For the text-containing cell, return its midpoint in [X, Y] coordinate format. 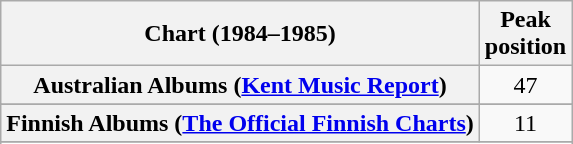
47 [525, 85]
Australian Albums (Kent Music Report) [240, 85]
Finnish Albums (The Official Finnish Charts) [240, 123]
Chart (1984–1985) [240, 34]
Peakposition [525, 34]
11 [525, 123]
